Determine the (X, Y) coordinate at the center of the cell enclosing the given text.  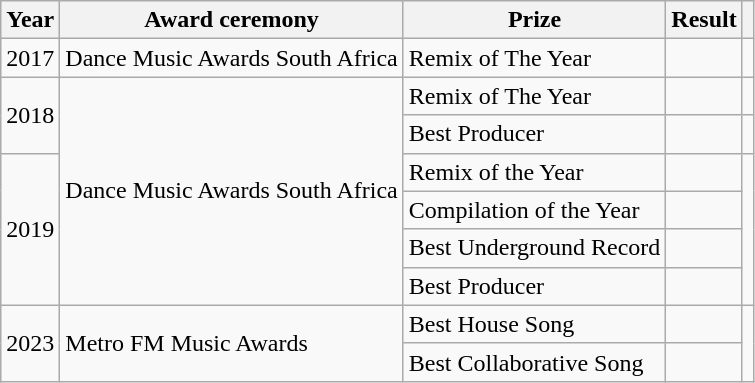
2017 (30, 58)
Award ceremony (232, 20)
Best House Song (534, 324)
Prize (534, 20)
Best Underground Record (534, 248)
Metro FM Music Awards (232, 343)
Year (30, 20)
2019 (30, 229)
Best Collaborative Song (534, 362)
2018 (30, 115)
2023 (30, 343)
Compilation of the Year (534, 210)
Remix of the Year (534, 172)
Result (704, 20)
